Find where the given text appears and provide that cell's center as (X, Y) coordinate. 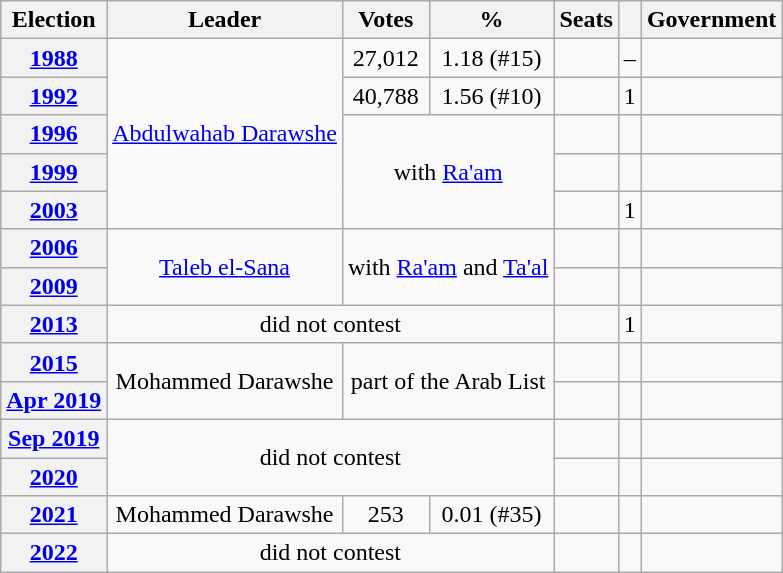
1.56 (#10) (492, 96)
253 (386, 515)
2021 (54, 515)
1992 (54, 96)
2006 (54, 248)
2020 (54, 477)
% (492, 20)
Leader (225, 20)
with Ra'am (448, 172)
1.18 (#15) (492, 58)
Sep 2019 (54, 438)
2013 (54, 324)
Apr 2019 (54, 400)
with Ra'am and Ta'al (448, 267)
Votes (386, 20)
part of the Arab List (448, 381)
1988 (54, 58)
Taleb el-Sana (225, 267)
1996 (54, 134)
2009 (54, 286)
40,788 (386, 96)
1999 (54, 172)
Government (711, 20)
0.01 (#35) (492, 515)
– (630, 58)
27,012 (386, 58)
Seats (586, 20)
Abdulwahab Darawshe (225, 134)
2022 (54, 553)
2003 (54, 210)
2015 (54, 362)
Election (54, 20)
